Search for the cell housing the specified text and yield its (X, Y) center coordinate. 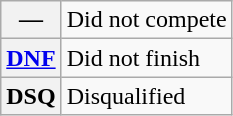
— (31, 20)
Did not finish (146, 58)
Did not compete (146, 20)
DSQ (31, 96)
Disqualified (146, 96)
DNF (31, 58)
